Identify which cell holds the provided text, then report its [x, y] central coordinate. 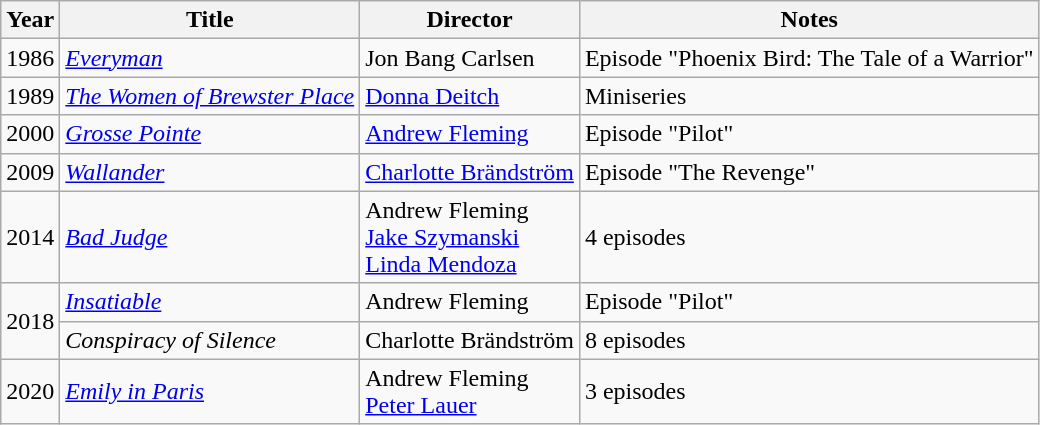
Episode "The Revenge" [809, 172]
2018 [30, 321]
Everyman [210, 58]
1986 [30, 58]
Grosse Pointe [210, 134]
2020 [30, 392]
1989 [30, 96]
2000 [30, 134]
4 episodes [809, 237]
2014 [30, 237]
Andrew FlemingJake SzymanskiLinda Mendoza [470, 237]
Wallander [210, 172]
The Women of Brewster Place [210, 96]
Emily in Paris [210, 392]
2009 [30, 172]
Conspiracy of Silence [210, 340]
3 episodes [809, 392]
Notes [809, 20]
Miniseries [809, 96]
Title [210, 20]
Donna Deitch [470, 96]
Director [470, 20]
Andrew FlemingPeter Lauer [470, 392]
8 episodes [809, 340]
Bad Judge [210, 237]
Episode "Phoenix Bird: The Tale of a Warrior" [809, 58]
Jon Bang Carlsen [470, 58]
Insatiable [210, 302]
Year [30, 20]
